Identify which cell holds the provided text, then report its [X, Y] central coordinate. 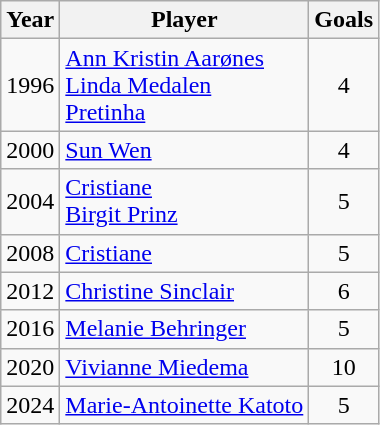
Goals [344, 20]
1996 [30, 85]
Year [30, 20]
2020 [30, 367]
Ann Kristin Aarønes Linda Medalen Pretinha [184, 85]
Melanie Behringer [184, 329]
2008 [30, 253]
Vivianne Miedema [184, 367]
Cristiane [184, 253]
2016 [30, 329]
10 [344, 367]
2000 [30, 150]
Cristiane Birgit Prinz [184, 202]
2012 [30, 291]
Christine Sinclair [184, 291]
2024 [30, 405]
Marie-Antoinette Katoto [184, 405]
6 [344, 291]
2004 [30, 202]
Player [184, 20]
Sun Wen [184, 150]
